Capture the cell that displays the provided text and extract its (X, Y) central coordinate. 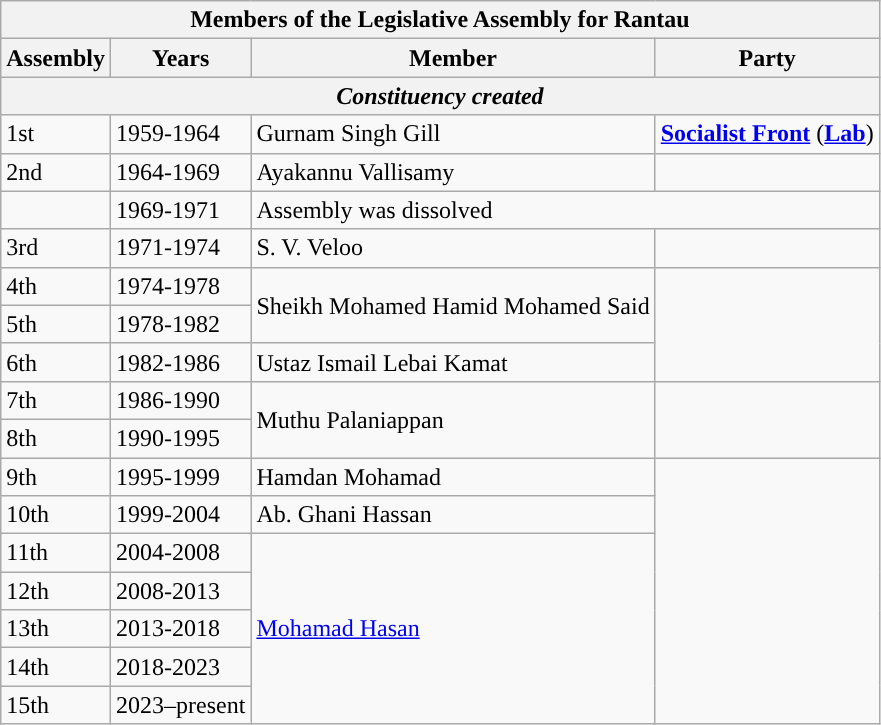
Muthu Palaniappan (453, 419)
Assembly (56, 58)
7th (56, 400)
Member (453, 58)
13th (56, 629)
Party (767, 58)
9th (56, 477)
Years (180, 58)
2023–present (180, 705)
Ayakannu Vallisamy (453, 172)
Assembly was dissolved (565, 210)
Hamdan Mohamad (453, 477)
1959-1964 (180, 134)
15th (56, 705)
8th (56, 438)
2nd (56, 172)
2008-2013 (180, 591)
5th (56, 324)
3rd (56, 248)
4th (56, 286)
Ustaz Ismail Lebai Kamat (453, 362)
1995-1999 (180, 477)
Members of the Legislative Assembly for Rantau (440, 20)
Gurnam Singh Gill (453, 134)
Socialist Front (Lab) (767, 134)
1974-1978 (180, 286)
1990-1995 (180, 438)
1964-1969 (180, 172)
14th (56, 667)
1982-1986 (180, 362)
1999-2004 (180, 515)
11th (56, 553)
1971-1974 (180, 248)
2013-2018 (180, 629)
Sheikh Mohamed Hamid Mohamed Said (453, 305)
2018-2023 (180, 667)
2004-2008 (180, 553)
1978-1982 (180, 324)
Mohamad Hasan (453, 629)
6th (56, 362)
1st (56, 134)
12th (56, 591)
1969-1971 (180, 210)
S. V. Veloo (453, 248)
Constituency created (440, 96)
10th (56, 515)
1986-1990 (180, 400)
Ab. Ghani Hassan (453, 515)
